Locate the cell with the specified text and output its [X, Y] center coordinate. 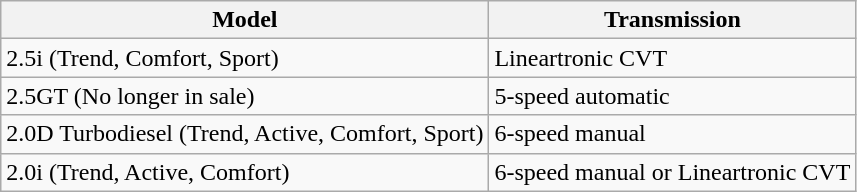
2.0D Turbodiesel (Trend, Active, Comfort, Sport) [245, 134]
5-speed automatic [672, 96]
2.5i (Trend, Comfort, Sport) [245, 58]
6-speed manual [672, 134]
2.5GT (No longer in sale) [245, 96]
Transmission [672, 20]
6-speed manual or Lineartronic CVT [672, 172]
Model [245, 20]
Lineartronic CVT [672, 58]
2.0i (Trend, Active, Comfort) [245, 172]
